Capture the cell that displays the provided text and extract its [X, Y] central coordinate. 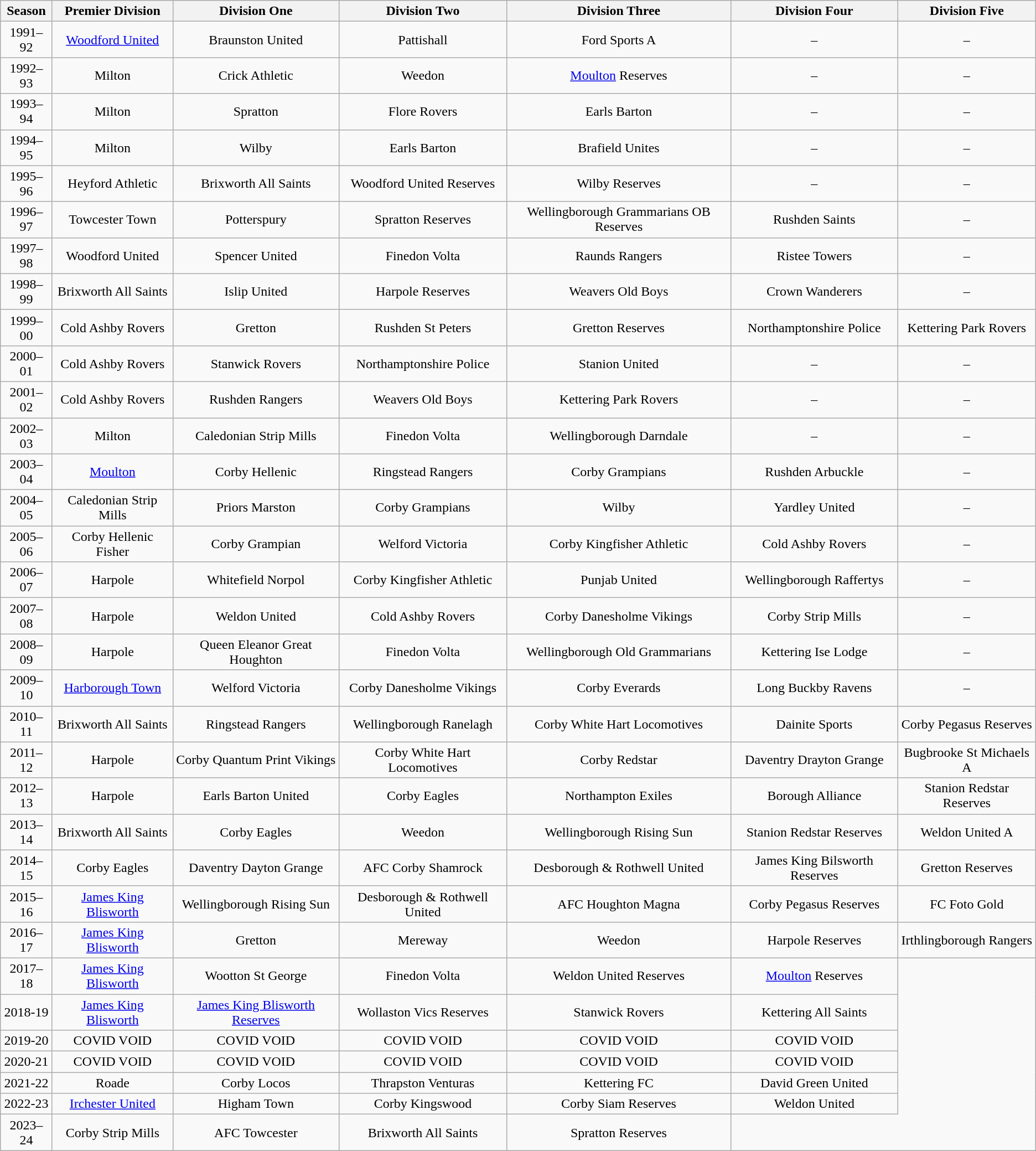
1999–00 [27, 328]
Raunds Rangers [619, 256]
Rushden Saints [814, 219]
Corby Siam Reserves [619, 1104]
1992–93 [27, 75]
1991–92 [27, 40]
Wollaston Vics Reserves [423, 1012]
2002–03 [27, 435]
Division Five [966, 11]
AFC Houghton Magna [619, 904]
Daventry Drayton Grange [814, 760]
2017–18 [27, 975]
Weldon United A [966, 832]
Corby Quantum Print Vikings [256, 760]
2008–09 [27, 652]
Braunston United [256, 40]
Punjab United [619, 580]
2014–15 [27, 868]
Yardley United [814, 508]
2013–14 [27, 832]
AFC Towcester [256, 1133]
2012–13 [27, 796]
Rushden St Peters [423, 328]
Wellingborough Raffertys [814, 580]
2004–05 [27, 508]
Division Two [423, 11]
Daventry Dayton Grange [256, 868]
AFC Corby Shamrock [423, 868]
2001–02 [27, 400]
Division Three [619, 11]
Thrapston Venturas [423, 1083]
Spencer United [256, 256]
Wellingborough Old Grammarians [619, 652]
2016–17 [27, 940]
James King Blisworth Reserves [256, 1012]
2019-20 [27, 1041]
Priors Marston [256, 508]
2021-22 [27, 1083]
2010–11 [27, 724]
Moulton [112, 472]
Corby Kingswood [423, 1104]
Islip United [256, 291]
Irthlingborough Rangers [966, 940]
Corby Redstar [619, 760]
2022-23 [27, 1104]
Whitefield Norpol [256, 580]
Higham Town [256, 1104]
Division One [256, 11]
Corby Hellenic [256, 472]
Dainite Sports [814, 724]
Ristee Towers [814, 256]
James King Bilsworth Reserves [814, 868]
Harborough Town [112, 688]
2005–06 [27, 544]
Pattishall [423, 40]
Wellingborough Darndale [619, 435]
Borough Alliance [814, 796]
Flore Rovers [423, 112]
Brafield Unites [619, 147]
Bugbrooke St Michaels A [966, 760]
Rushden Rangers [256, 400]
2020-21 [27, 1062]
Northampton Exiles [619, 796]
Season [27, 11]
2000–01 [27, 363]
Wootton St George [256, 975]
Irchester United [112, 1104]
Wilby Reserves [619, 184]
1998–99 [27, 291]
2003–04 [27, 472]
Ford Sports A [619, 40]
Premier Division [112, 11]
Kettering FC [619, 1083]
Earls Barton United [256, 796]
Corby Grampian [256, 544]
1997–98 [27, 256]
Stanion United [619, 363]
2006–07 [27, 580]
2011–12 [27, 760]
Towcester Town [112, 219]
Corby Locos [256, 1083]
Spratton [256, 112]
Woodford United Reserves [423, 184]
Weldon United Reserves [619, 975]
Corby Hellenic Fisher [112, 544]
David Green United [814, 1083]
1995–96 [27, 184]
Heyford Athletic [112, 184]
Kettering All Saints [814, 1012]
2009–10 [27, 688]
1996–97 [27, 219]
2015–16 [27, 904]
1994–95 [27, 147]
Rushden Arbuckle [814, 472]
Crown Wanderers [814, 291]
Corby Everards [619, 688]
FC Foto Gold [966, 904]
Wellingborough Ranelagh [423, 724]
1993–94 [27, 112]
2018-19 [27, 1012]
2023–24 [27, 1133]
Wellingborough Grammarians OB Reserves [619, 219]
Roade [112, 1083]
Kettering Ise Lodge [814, 652]
Long Buckby Ravens [814, 688]
Division Four [814, 11]
Mereway [423, 940]
Crick Athletic [256, 75]
2007–08 [27, 616]
Potterspury [256, 219]
Queen Eleanor Great Houghton [256, 652]
